Provide the [X, Y] coordinate of the cell's center where the given text is located.  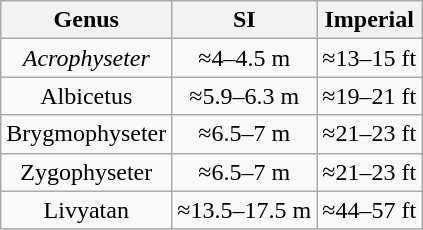
SI [244, 20]
≈19–21 ft [370, 96]
Imperial [370, 20]
Genus [86, 20]
Brygmophyseter [86, 134]
Acrophyseter [86, 58]
≈5.9–6.3 m [244, 96]
Zygophyseter [86, 172]
≈13.5–17.5 m [244, 210]
Albicetus [86, 96]
≈13–15 ft [370, 58]
Livyatan [86, 210]
≈44–57 ft [370, 210]
≈4–4.5 m [244, 58]
